Scan for the cell matching the given text and deliver its (x, y) coordinate at center. 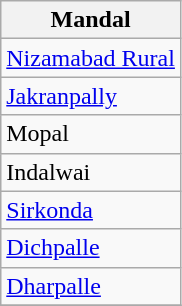
Indalwai (91, 172)
Sirkonda (91, 210)
Mopal (91, 134)
Dichpalle (91, 248)
Dharpalle (91, 286)
Nizamabad Rural (91, 58)
Mandal (91, 20)
Jakranpally (91, 96)
